Output the (X, Y) coordinate of the center of the cell containing the given text.  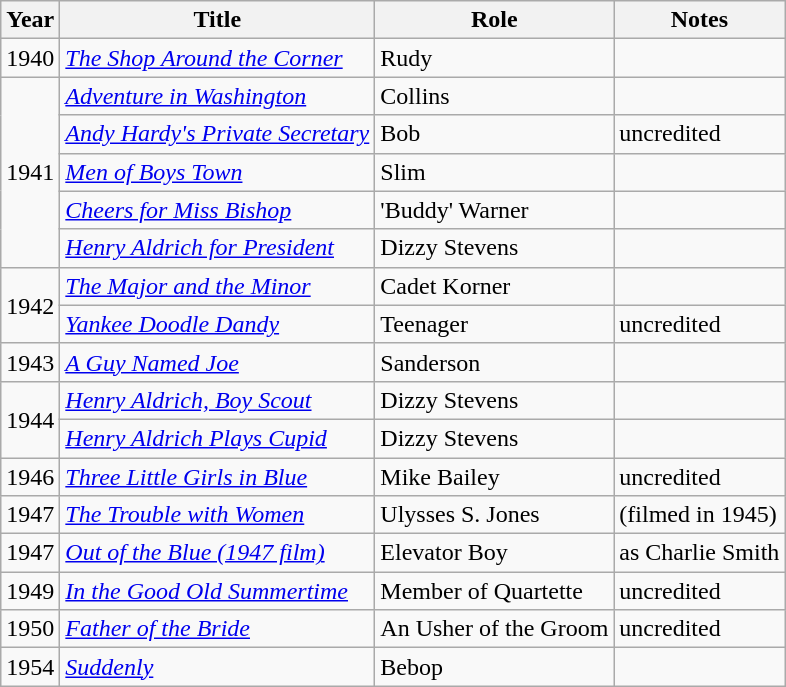
Yankee Doodle Dandy (218, 324)
Year (30, 20)
Teenager (494, 324)
The Trouble with Women (218, 515)
1954 (30, 667)
Henry Aldrich for President (218, 248)
Cheers for Miss Bishop (218, 210)
Bebop (494, 667)
'Buddy' Warner (494, 210)
Henry Aldrich, Boy Scout (218, 400)
Slim (494, 172)
Bob (494, 134)
1946 (30, 477)
An Usher of the Groom (494, 629)
(filmed in 1945) (700, 515)
1941 (30, 172)
Title (218, 20)
Adventure in Washington (218, 96)
The Major and the Minor (218, 286)
In the Good Old Summertime (218, 591)
Notes (700, 20)
Suddenly (218, 667)
Ulysses S. Jones (494, 515)
1944 (30, 419)
Henry Aldrich Plays Cupid (218, 438)
1950 (30, 629)
1940 (30, 58)
Role (494, 20)
1942 (30, 305)
Men of Boys Town (218, 172)
Cadet Korner (494, 286)
1949 (30, 591)
Sanderson (494, 362)
as Charlie Smith (700, 553)
Rudy (494, 58)
The Shop Around the Corner (218, 58)
Member of Quartette (494, 591)
Three Little Girls in Blue (218, 477)
A Guy Named Joe (218, 362)
1943 (30, 362)
Collins (494, 96)
Father of the Bride (218, 629)
Out of the Blue (1947 film) (218, 553)
Mike Bailey (494, 477)
Andy Hardy's Private Secretary (218, 134)
Elevator Boy (494, 553)
